Return [x, y] of the center of cell containing provided text 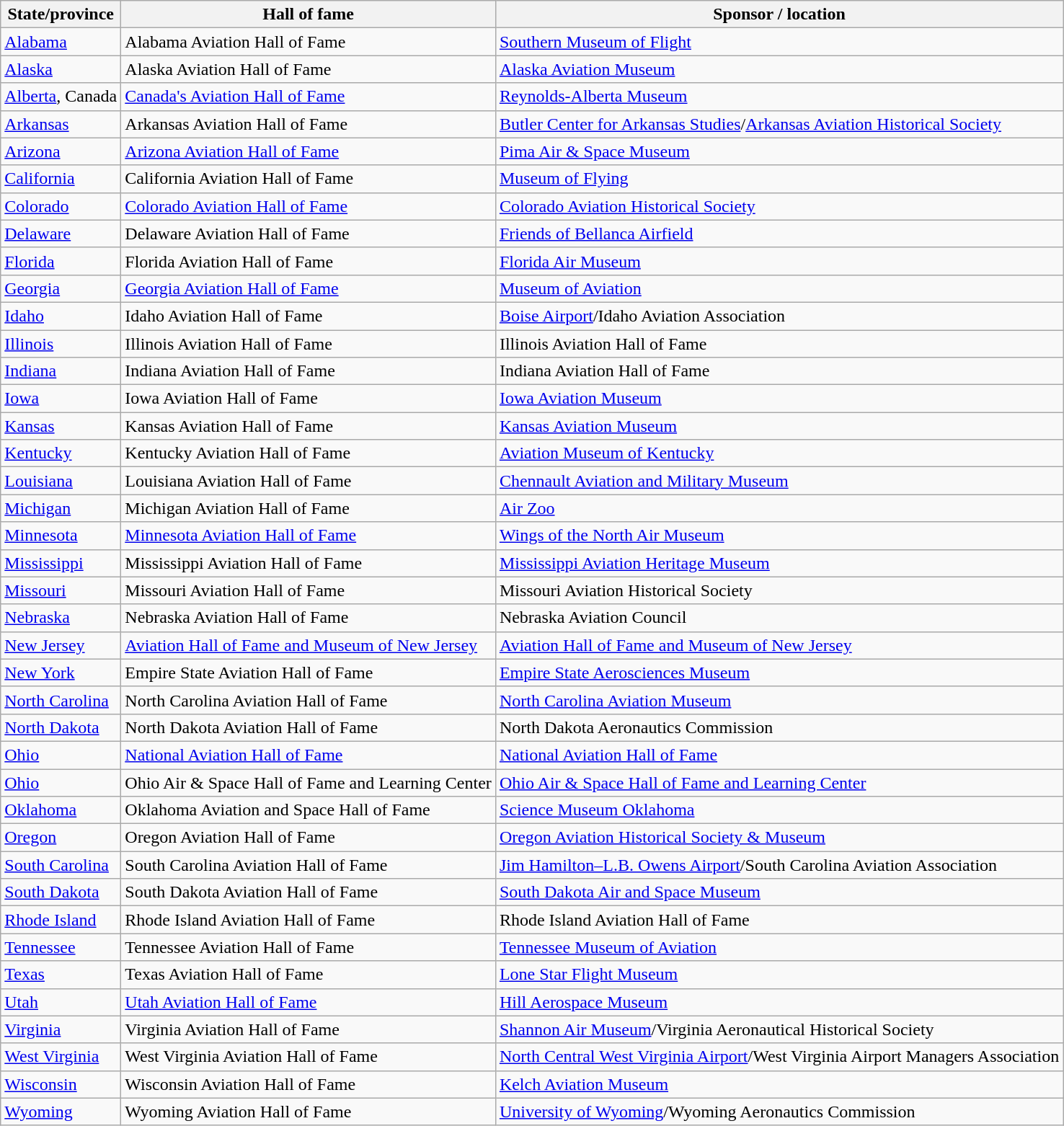
Colorado [61, 206]
Arkansas Aviation Hall of Fame [309, 124]
Lone Star Flight Museum [779, 975]
Iowa [61, 399]
Reynolds-Alberta Museum [779, 97]
Nebraska Aviation Hall of Fame [309, 618]
Hall of fame [309, 14]
West Virginia [61, 1057]
Empire State Aerosciences Museum [779, 673]
Tennessee Museum of Aviation [779, 947]
Illinois [61, 344]
Delaware Aviation Hall of Fame [309, 234]
Hill Aerospace Museum [779, 1002]
Kansas [61, 426]
Alabama [61, 42]
North Dakota Aeronautics Commission [779, 727]
Southern Museum of Flight [779, 42]
Kansas Aviation Hall of Fame [309, 426]
Oregon [61, 838]
Delaware [61, 234]
Florida Air Museum [779, 261]
Arizona [61, 151]
New Jersey [61, 645]
Kansas Aviation Museum [779, 426]
Canada's Aviation Hall of Fame [309, 97]
Minnesota [61, 536]
Texas [61, 975]
Pima Air & Space Museum [779, 151]
Florida [61, 261]
New York [61, 673]
Virginia Aviation Hall of Fame [309, 1029]
Mississippi [61, 563]
North Central West Virginia Airport/West Virginia Airport Managers Association [779, 1057]
Iowa Aviation Museum [779, 399]
Michigan [61, 508]
North Carolina Aviation Hall of Fame [309, 700]
University of Wyoming/Wyoming Aeronautics Commission [779, 1112]
Tennessee [61, 947]
Museum of Aviation [779, 288]
Missouri Aviation Historical Society [779, 590]
Missouri Aviation Hall of Fame [309, 590]
Oregon Aviation Hall of Fame [309, 838]
Alberta, Canada [61, 97]
Sponsor / location [779, 14]
Wyoming Aviation Hall of Fame [309, 1112]
Boise Airport/Idaho Aviation Association [779, 316]
Arkansas [61, 124]
Kentucky Aviation Hall of Fame [309, 453]
Museum of Flying [779, 179]
North Carolina Aviation Museum [779, 700]
Butler Center for Arkansas Studies/Arkansas Aviation Historical Society [779, 124]
Michigan Aviation Hall of Fame [309, 508]
North Dakota Aviation Hall of Fame [309, 727]
Air Zoo [779, 508]
Rhode Island [61, 920]
Iowa Aviation Hall of Fame [309, 399]
Kelch Aviation Museum [779, 1084]
Mississippi Aviation Heritage Museum [779, 563]
Friends of Bellanca Airfield [779, 234]
Mississippi Aviation Hall of Fame [309, 563]
Shannon Air Museum/Virginia Aeronautical Historical Society [779, 1029]
Alaska Aviation Museum [779, 69]
South Dakota Aviation Hall of Fame [309, 892]
Colorado Aviation Historical Society [779, 206]
Alabama Aviation Hall of Fame [309, 42]
Idaho Aviation Hall of Fame [309, 316]
California Aviation Hall of Fame [309, 179]
Wisconsin [61, 1084]
Oklahoma [61, 810]
Nebraska [61, 618]
Empire State Aviation Hall of Fame [309, 673]
South Carolina [61, 865]
Wings of the North Air Museum [779, 536]
Louisiana [61, 481]
Louisiana Aviation Hall of Fame [309, 481]
Oklahoma Aviation and Space Hall of Fame [309, 810]
South Dakota [61, 892]
Idaho [61, 316]
Arizona Aviation Hall of Fame [309, 151]
Alaska [61, 69]
Utah Aviation Hall of Fame [309, 1002]
Georgia [61, 288]
North Dakota [61, 727]
South Carolina Aviation Hall of Fame [309, 865]
State/province [61, 14]
North Carolina [61, 700]
Chennault Aviation and Military Museum [779, 481]
Virginia [61, 1029]
Aviation Museum of Kentucky [779, 453]
Nebraska Aviation Council [779, 618]
Jim Hamilton–L.B. Owens Airport/South Carolina Aviation Association [779, 865]
Tennessee Aviation Hall of Fame [309, 947]
Missouri [61, 590]
Wyoming [61, 1112]
West Virginia Aviation Hall of Fame [309, 1057]
California [61, 179]
Oregon Aviation Historical Society & Museum [779, 838]
Minnesota Aviation Hall of Fame [309, 536]
South Dakota Air and Space Museum [779, 892]
Georgia Aviation Hall of Fame [309, 288]
Florida Aviation Hall of Fame [309, 261]
Colorado Aviation Hall of Fame [309, 206]
Indiana [61, 371]
Kentucky [61, 453]
Texas Aviation Hall of Fame [309, 975]
Utah [61, 1002]
Science Museum Oklahoma [779, 810]
Wisconsin Aviation Hall of Fame [309, 1084]
Alaska Aviation Hall of Fame [309, 69]
